From the cell containing the given text, extract its center point as [X, Y] coordinate. 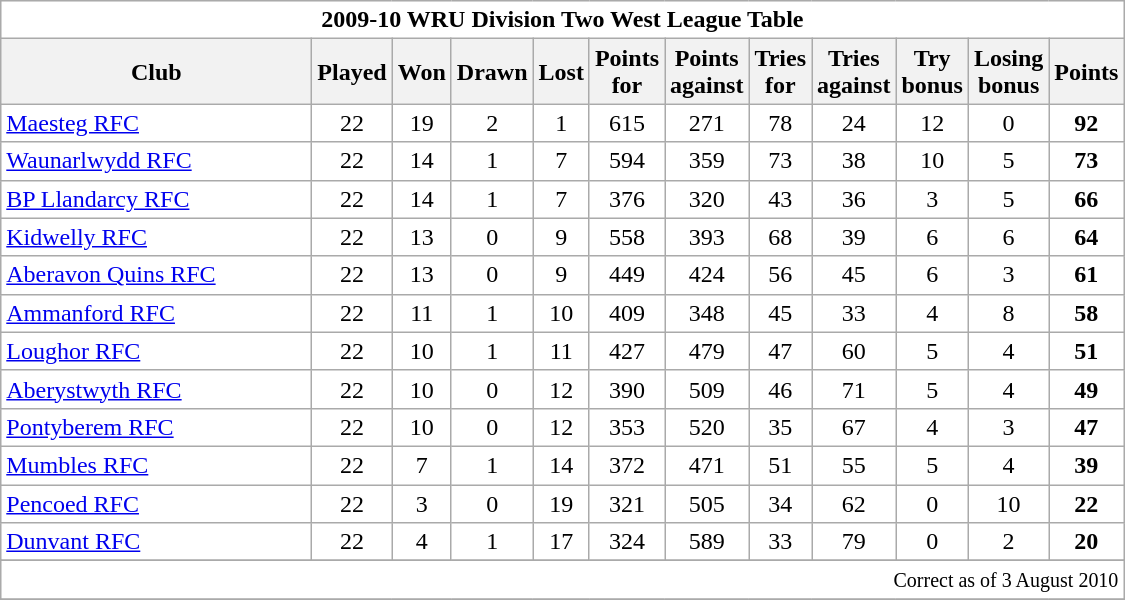
Points for [626, 72]
Maesteg RFC [156, 123]
Won [422, 72]
67 [854, 427]
2009-10 WRU Division Two West League Table [562, 20]
36 [854, 199]
58 [1086, 313]
424 [706, 275]
Kidwelly RFC [156, 237]
348 [706, 313]
17 [561, 542]
55 [854, 465]
Try bonus [932, 72]
359 [706, 161]
390 [626, 389]
Club [156, 72]
Losing bonus [1008, 72]
79 [854, 542]
Mumbles RFC [156, 465]
BP Llandarcy RFC [156, 199]
427 [626, 351]
38 [854, 161]
Tries against [854, 72]
34 [780, 503]
594 [626, 161]
Points against [706, 72]
Pontyberem RFC [156, 427]
92 [1086, 123]
320 [706, 199]
Aberystwyth RFC [156, 389]
505 [706, 503]
78 [780, 123]
43 [780, 199]
449 [626, 275]
20 [1086, 542]
615 [626, 123]
Pencoed RFC [156, 503]
376 [626, 199]
62 [854, 503]
71 [854, 389]
46 [780, 389]
Points [1086, 72]
35 [780, 427]
61 [1086, 275]
471 [706, 465]
353 [626, 427]
558 [626, 237]
479 [706, 351]
60 [854, 351]
271 [706, 123]
520 [706, 427]
321 [626, 503]
49 [1086, 389]
56 [780, 275]
372 [626, 465]
393 [706, 237]
Correct as of 3 August 2010 [562, 580]
509 [706, 389]
Ammanford RFC [156, 313]
324 [626, 542]
Tries for [780, 72]
Lost [561, 72]
Aberavon Quins RFC [156, 275]
Played [352, 72]
64 [1086, 237]
Loughor RFC [156, 351]
589 [706, 542]
68 [780, 237]
8 [1008, 313]
24 [854, 123]
409 [626, 313]
66 [1086, 199]
Dunvant RFC [156, 542]
Drawn [492, 72]
Waunarlwydd RFC [156, 161]
